From the cell containing the given text, extract its center point as (X, Y) coordinate. 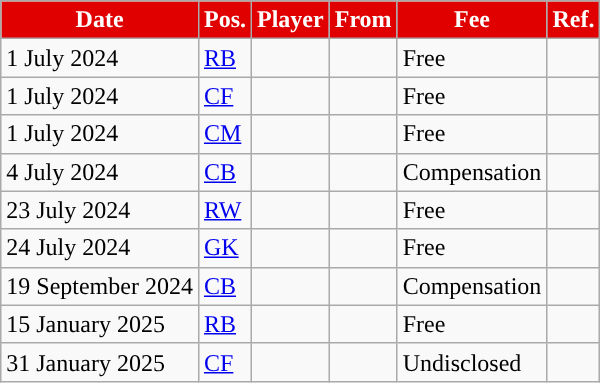
Fee (472, 20)
24 July 2024 (100, 248)
Ref. (574, 20)
31 January 2025 (100, 362)
4 July 2024 (100, 172)
15 January 2025 (100, 324)
From (363, 20)
Player (291, 20)
Pos. (224, 20)
19 September 2024 (100, 286)
CM (224, 134)
23 July 2024 (100, 210)
Date (100, 20)
GK (224, 248)
Undisclosed (472, 362)
RW (224, 210)
